For the text-containing cell, return its midpoint in (X, Y) coordinate format. 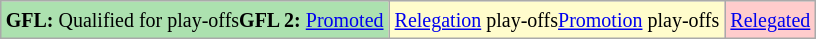
Relegation play-offsPromotion play-offs (557, 20)
GFL: Qualified for play-offsGFL 2: Promoted (194, 20)
Relegated (770, 20)
